Extract the (X, Y) coordinate from the center of the cell holding the provided text.  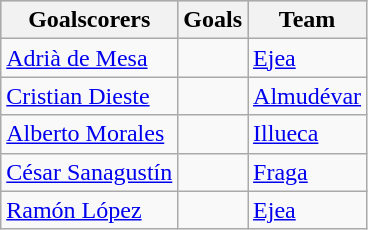
Goalscorers (90, 20)
Team (308, 20)
Fraga (308, 172)
César Sanagustín (90, 172)
Illueca (308, 134)
Goals (213, 20)
Cristian Dieste (90, 96)
Adrià de Mesa (90, 58)
Alberto Morales (90, 134)
Ramón López (90, 210)
Almudévar (308, 96)
